Scan for the cell matching the given text and deliver its (X, Y) coordinate at center. 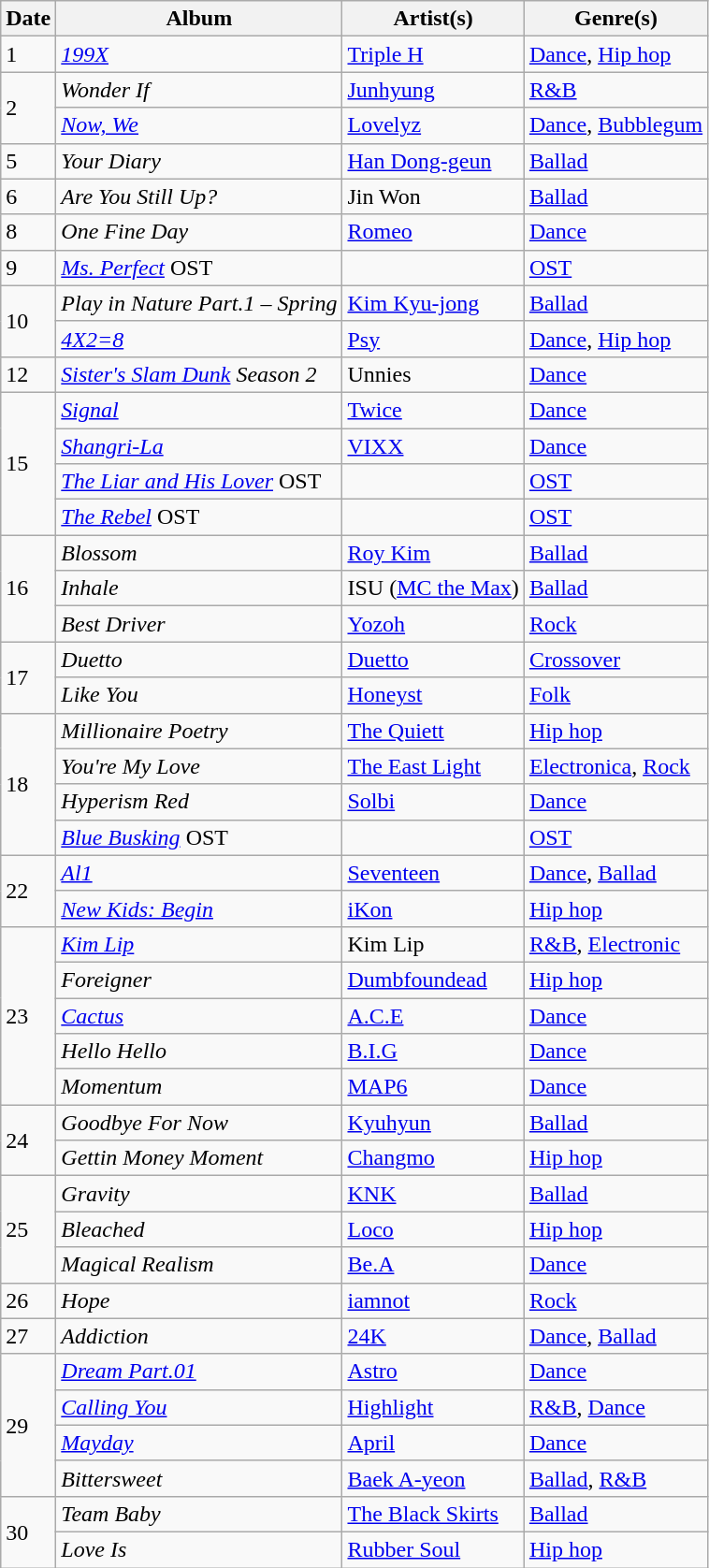
Play in Nature Part.1 – Spring (199, 303)
MAP6 (433, 1087)
24K (433, 1336)
Triple H (433, 54)
Psy (433, 339)
Bleached (199, 1229)
Artist(s) (433, 19)
Baek A-yeon (433, 1478)
Bittersweet (199, 1478)
Ballad, R&B (615, 1478)
The Rebel OST (199, 517)
Unnies (433, 374)
Hyperism Red (199, 802)
Hello Hello (199, 1052)
R&B, Electronic (615, 944)
Dream Part.01 (199, 1372)
16 (28, 588)
Roy Kim (433, 553)
25 (28, 1229)
KNK (433, 1194)
Best Driver (199, 624)
Magical Realism (199, 1265)
Goodbye For Now (199, 1123)
The Quiett (433, 731)
Blue Busking OST (199, 837)
23 (28, 1015)
Romeo (433, 232)
199X (199, 54)
Now, We (199, 125)
ISU (MC the Max) (433, 588)
Foreigner (199, 980)
Junhyung (433, 90)
Han Dong-geun (433, 161)
Shangri-La (199, 446)
A.C.E (433, 1015)
Genre(s) (615, 19)
Team Baby (199, 1514)
Blossom (199, 553)
iKon (433, 908)
29 (28, 1425)
VIXX (433, 446)
Honeyst (433, 695)
Your Diary (199, 161)
9 (28, 268)
Date (28, 19)
You're My Love (199, 766)
Be.A (433, 1265)
Momentum (199, 1087)
Love Is (199, 1549)
Addiction (199, 1336)
Lovelyz (433, 125)
17 (28, 677)
Kim Kyu-jong (433, 303)
12 (28, 374)
Album (199, 19)
The East Light (433, 766)
Inhale (199, 588)
27 (28, 1336)
Cactus (199, 1015)
Dance, Bubblegum (615, 125)
1 (28, 54)
Solbi (433, 802)
The Liar and His Lover OST (199, 482)
Gettin Money Moment (199, 1158)
10 (28, 321)
6 (28, 196)
New Kids: Begin (199, 908)
R&B (615, 90)
Sister's Slam Dunk Season 2 (199, 374)
Calling You (199, 1407)
5 (28, 161)
Like You (199, 695)
24 (28, 1140)
B.I.G (433, 1052)
Kyuhyun (433, 1123)
Seventeen (433, 873)
Jin Won (433, 196)
15 (28, 463)
Yozoh (433, 624)
8 (28, 232)
Mayday (199, 1443)
Changmo (433, 1158)
Crossover (615, 660)
Rubber Soul (433, 1549)
2 (28, 108)
30 (28, 1532)
Loco (433, 1229)
Al1 (199, 873)
Dumbfoundead (433, 980)
22 (28, 891)
Signal (199, 410)
Electronica, Rock (615, 766)
26 (28, 1300)
The Black Skirts (433, 1514)
Folk (615, 695)
iamnot (433, 1300)
18 (28, 784)
Gravity (199, 1194)
Wonder If (199, 90)
R&B, Dance (615, 1407)
One Fine Day (199, 232)
Ms. Perfect OST (199, 268)
Hope (199, 1300)
Highlight (433, 1407)
Are You Still Up? (199, 196)
Millionaire Poetry (199, 731)
Astro (433, 1372)
4X2=8 (199, 339)
Twice (433, 410)
April (433, 1443)
